For the text-containing cell, return its midpoint in [x, y] coordinate format. 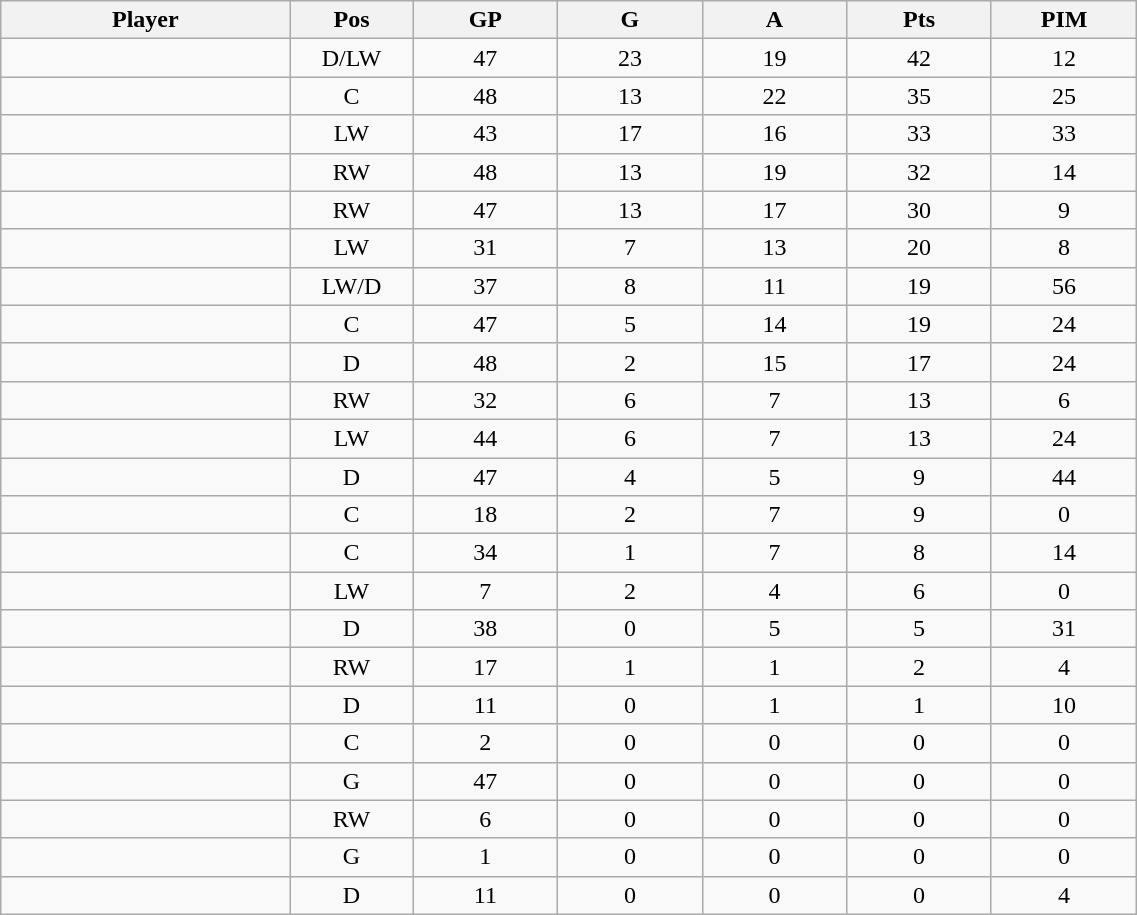
23 [630, 58]
10 [1064, 705]
20 [920, 248]
Pos [352, 20]
37 [486, 286]
38 [486, 629]
34 [486, 553]
GP [486, 20]
D/LW [352, 58]
25 [1064, 96]
PIM [1064, 20]
15 [774, 362]
LW/D [352, 286]
Pts [920, 20]
43 [486, 134]
30 [920, 210]
35 [920, 96]
12 [1064, 58]
22 [774, 96]
56 [1064, 286]
A [774, 20]
Player [146, 20]
42 [920, 58]
16 [774, 134]
18 [486, 515]
